For the text-containing cell, return its midpoint in [X, Y] coordinate format. 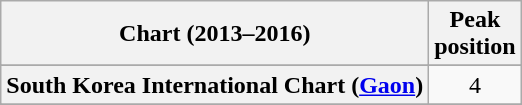
South Korea International Chart (Gaon) [215, 85]
4 [475, 85]
Chart (2013–2016) [215, 34]
Peakposition [475, 34]
